Capture the cell that displays the provided text and extract its (X, Y) central coordinate. 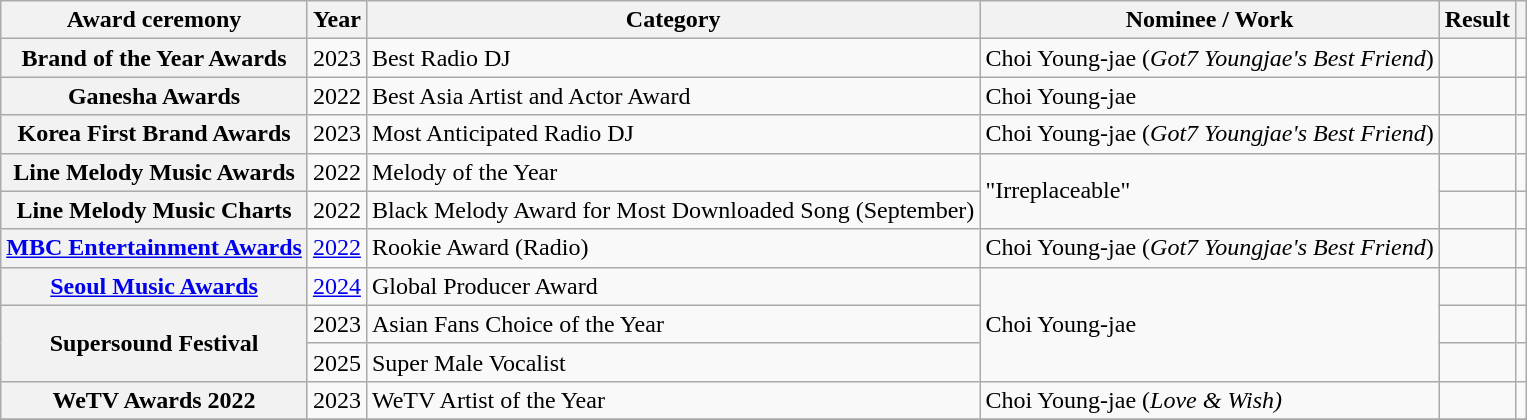
Year (336, 20)
Best Radio DJ (672, 58)
MBC Entertainment Awards (154, 248)
Asian Fans Choice of the Year (672, 324)
2025 (336, 362)
Seoul Music Awards (154, 286)
Super Male Vocalist (672, 362)
Nominee / Work (1210, 20)
Global Producer Award (672, 286)
Korea First Brand Awards (154, 134)
WeTV Awards 2022 (154, 400)
Melody of the Year (672, 172)
Best Asia Artist and Actor Award (672, 96)
Supersound Festival (154, 343)
Category (672, 20)
Choi Young-jae (Love & Wish) (1210, 400)
Most Anticipated Radio DJ (672, 134)
Ganesha Awards (154, 96)
Line Melody Music Charts (154, 210)
Award ceremony (154, 20)
Brand of the Year Awards (154, 58)
"Irreplaceable" (1210, 191)
WeTV Artist of the Year (672, 400)
Rookie Award (Radio) (672, 248)
2024 (336, 286)
Result (1477, 20)
Line Melody Music Awards (154, 172)
Black Melody Award for Most Downloaded Song (September) (672, 210)
